Scan for the cell matching the given text and deliver its [X, Y] coordinate at center. 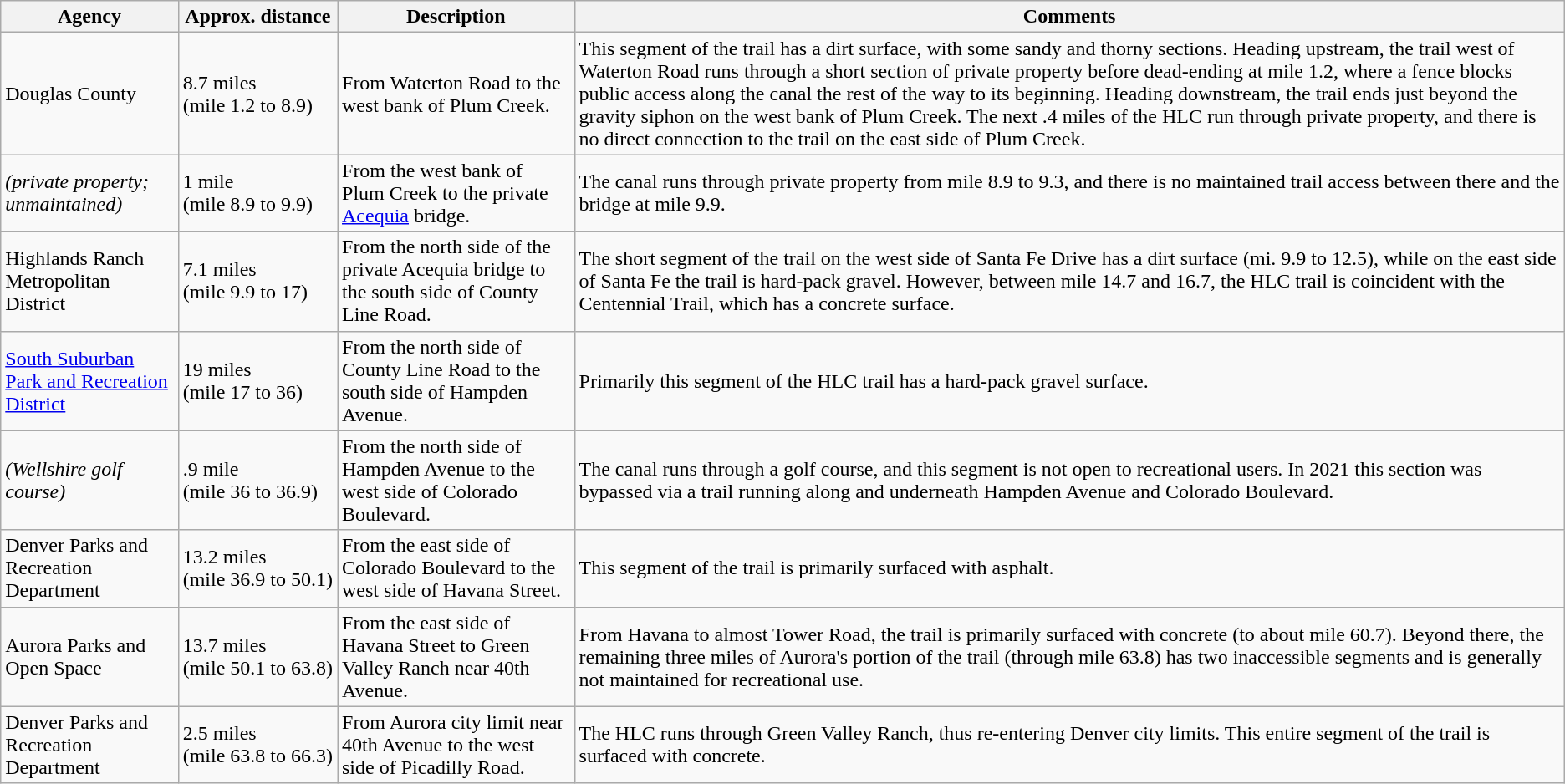
Agency [89, 17]
Highlands Ranch Metropolitan District [89, 281]
.9 mile(mile 36 to 36.9) [257, 480]
Approx. distance [257, 17]
2.5 miles(mile 63.8 to 66.3) [257, 745]
13.2 miles(mile 36.9 to 50.1) [257, 568]
Aurora Parks and Open Space [89, 657]
Comments [1069, 17]
Description [456, 17]
(Wellshire golf course) [89, 480]
19 miles(mile 17 to 36) [257, 381]
From the east side of Havana Street to Green Valley Ranch near 40th Avenue. [456, 657]
Douglas County [89, 94]
South Suburban Park and Recreation District [89, 381]
13.7 miles(mile 50.1 to 63.8) [257, 657]
From Aurora city limit near 40th Avenue to the west side of Picadilly Road. [456, 745]
This segment of the trail is primarily surfaced with asphalt. [1069, 568]
From the north side of Hampden Avenue to the west side of Colorado Boulevard. [456, 480]
From the west bank of Plum Creek to the private Acequia bridge. [456, 193]
8.7 miles(mile 1.2 to 8.9) [257, 94]
7.1 miles(mile 9.9 to 17) [257, 281]
The HLC runs through Green Valley Ranch, thus re-entering Denver city limits. This entire segment of the trail is surfaced with concrete. [1069, 745]
1 mile(mile 8.9 to 9.9) [257, 193]
From the east side of Colorado Boulevard to the west side of Havana Street. [456, 568]
The canal runs through private property from mile 8.9 to 9.3, and there is no maintained trail access between there and the bridge at mile 9.9. [1069, 193]
(private property; unmaintained) [89, 193]
Primarily this segment of the HLC trail has a hard-pack gravel surface. [1069, 381]
From the north side of the private Acequia bridge to the south side of County Line Road. [456, 281]
From the north side of County Line Road to the south side of Hampden Avenue. [456, 381]
From Waterton Road to the west bank of Plum Creek. [456, 94]
